Scan for the cell matching the given text and deliver its (x, y) coordinate at center. 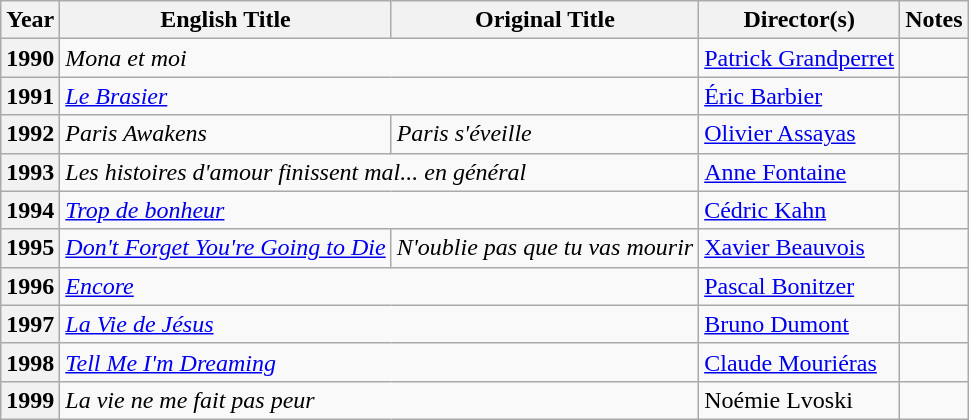
Encore (380, 286)
Director(s) (800, 20)
1997 (30, 324)
English Title (226, 20)
1998 (30, 362)
Trop de bonheur (380, 210)
1999 (30, 400)
Year (30, 20)
Pascal Bonitzer (800, 286)
1996 (30, 286)
Paris Awakens (226, 134)
Mona et moi (380, 58)
Le Brasier (380, 96)
La Vie de Jésus (380, 324)
1991 (30, 96)
Xavier Beauvois (800, 248)
1992 (30, 134)
Olivier Assayas (800, 134)
Tell Me I'm Dreaming (380, 362)
Paris s'éveille (545, 134)
Noémie Lvoski (800, 400)
Anne Fontaine (800, 172)
Bruno Dumont (800, 324)
Claude Mouriéras (800, 362)
Notes (934, 20)
Les histoires d'amour finissent mal... en général (380, 172)
Original Title (545, 20)
Cédric Kahn (800, 210)
1990 (30, 58)
La vie ne me fait pas peur (380, 400)
Don't Forget You're Going to Die (226, 248)
1994 (30, 210)
Patrick Grandperret (800, 58)
Éric Barbier (800, 96)
N'oublie pas que tu vas mourir (545, 248)
1995 (30, 248)
1993 (30, 172)
